Locate the cell with the specified text and output its [X, Y] center coordinate. 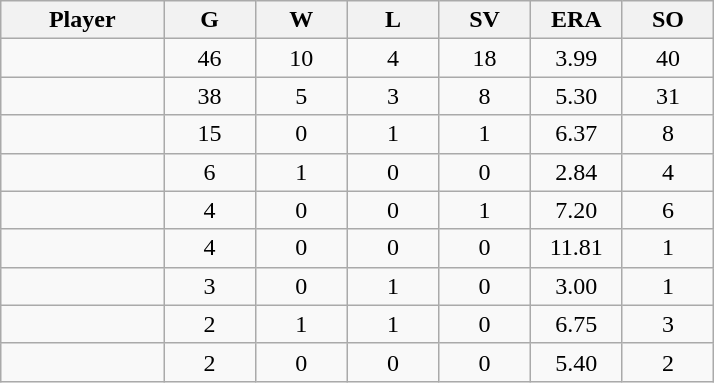
7.20 [576, 210]
6.37 [576, 134]
G [210, 20]
15 [210, 134]
L [393, 20]
Player [82, 20]
6.75 [576, 324]
2.84 [576, 172]
5.30 [576, 96]
ERA [576, 20]
SO [668, 20]
40 [668, 58]
3.00 [576, 286]
18 [485, 58]
SV [485, 20]
W [301, 20]
3.99 [576, 58]
11.81 [576, 248]
10 [301, 58]
31 [668, 96]
38 [210, 96]
5 [301, 96]
5.40 [576, 362]
46 [210, 58]
